Capture the cell that displays the provided text and extract its (x, y) central coordinate. 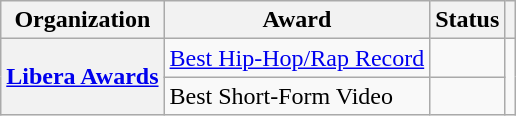
Award (297, 20)
Best Hip-Hop/Rap Record (297, 58)
Status (468, 20)
Best Short-Form Video (297, 96)
Organization (82, 20)
Libera Awards (82, 77)
